Find where the given text appears and provide that cell's center as (X, Y) coordinate. 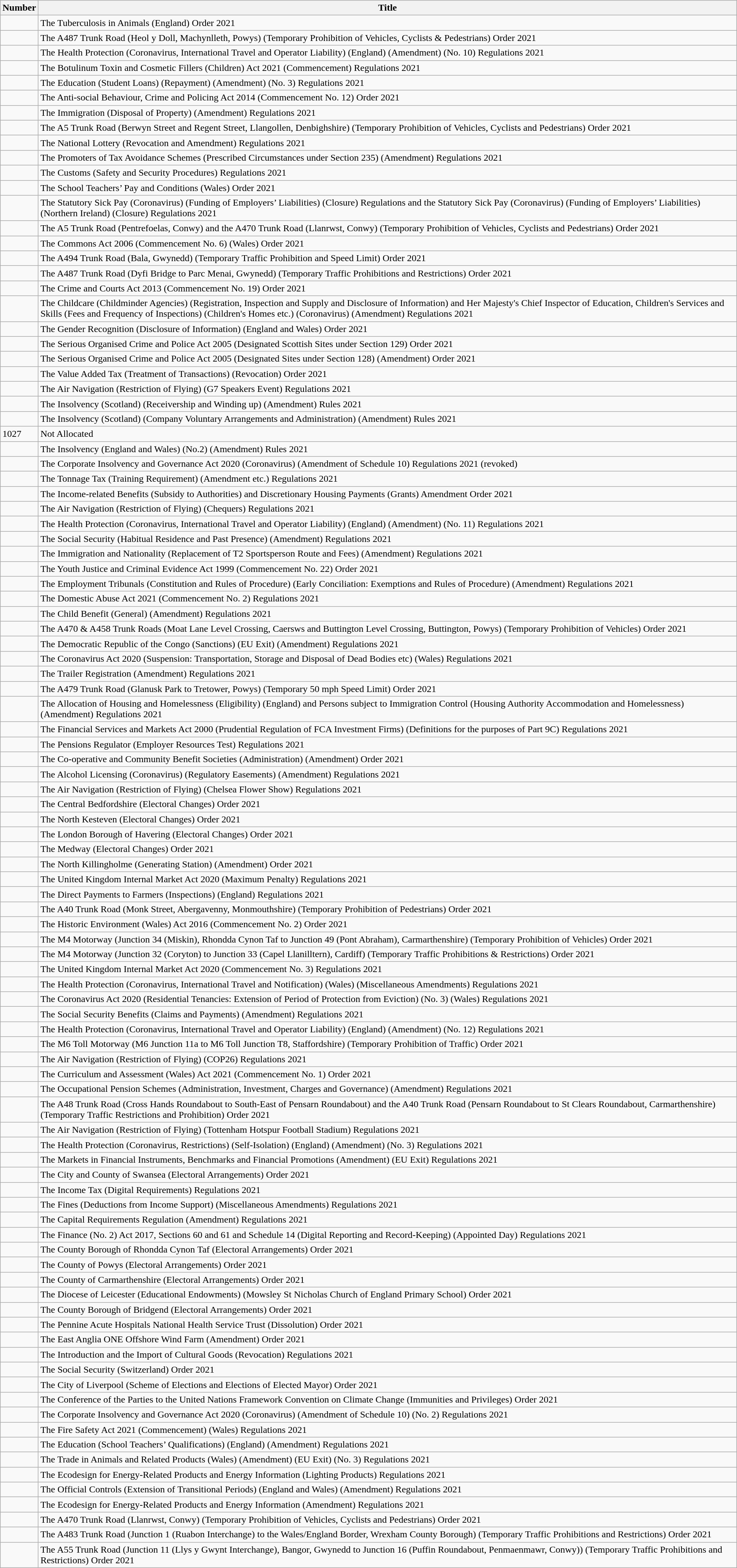
The Ecodesign for Energy-Related Products and Energy Information (Amendment) Regulations 2021 (387, 1505)
The Health Protection (Coronavirus, Restrictions) (Self-Isolation) (England) (Amendment) (No. 3) Regulations 2021 (387, 1145)
The Diocese of Leicester (Educational Endowments) (Mowsley St Nicholas Church of England Primary School) Order 2021 (387, 1295)
Not Allocated (387, 434)
The Pennine Acute Hospitals National Health Service Trust (Dissolution) Order 2021 (387, 1325)
The Social Security (Switzerland) Order 2021 (387, 1369)
The North Kesteven (Electoral Changes) Order 2021 (387, 819)
The A470 Trunk Road (Llanrwst, Conwy) (Temporary Prohibition of Vehicles, Cyclists and Pedestrians) Order 2021 (387, 1520)
The Markets in Financial Instruments, Benchmarks and Financial Promotions (Amendment) (EU Exit) Regulations 2021 (387, 1160)
The M4 Motorway (Junction 32 (Coryton) to Junction 33 (Capel Llanilltern), Cardiff) (Temporary Traffic Prohibitions & Restrictions) Order 2021 (387, 954)
The City of Liverpool (Scheme of Elections and Elections of Elected Mayor) Order 2021 (387, 1384)
The Ecodesign for Energy-Related Products and Energy Information (Lighting Products) Regulations 2021 (387, 1475)
The National Lottery (Revocation and Amendment) Regulations 2021 (387, 143)
The Social Security Benefits (Claims and Payments) (Amendment) Regulations 2021 (387, 1014)
The M6 Toll Motorway (M6 Junction 11a to M6 Toll Junction T8, Staffordshire) (Temporary Prohibition of Traffic) Order 2021 (387, 1044)
The A494 Trunk Road (Bala, Gwynedd) (Temporary Traffic Prohibition and Speed Limit) Order 2021 (387, 258)
The Conference of the Parties to the United Nations Framework Convention on Climate Change (Immunities and Privileges) Order 2021 (387, 1399)
The Botulinum Toxin and Cosmetic Fillers (Children) Act 2021 (Commencement) Regulations 2021 (387, 68)
The Air Navigation (Restriction of Flying) (Tottenham Hotspur Football Stadium) Regulations 2021 (387, 1130)
The Tonnage Tax (Training Requirement) (Amendment etc.) Regulations 2021 (387, 479)
The Alcohol Licensing (Coronavirus) (Regulatory Easements) (Amendment) Regulations 2021 (387, 774)
The Anti-social Behaviour, Crime and Policing Act 2014 (Commencement No. 12) Order 2021 (387, 98)
The Youth Justice and Criminal Evidence Act 1999 (Commencement No. 22) Order 2021 (387, 569)
The Coronavirus Act 2020 (Residential Tenancies: Extension of Period of Protection from Eviction) (No. 3) (Wales) Regulations 2021 (387, 999)
The Air Navigation (Restriction of Flying) (G7 Speakers Event) Regulations 2021 (387, 389)
The Coronavirus Act 2020 (Suspension: Transportation, Storage and Disposal of Dead Bodies etc) (Wales) Regulations 2021 (387, 659)
The Direct Payments to Farmers (Inspections) (England) Regulations 2021 (387, 894)
The Air Navigation (Restriction of Flying) (COP26) Regulations 2021 (387, 1059)
The Customs (Safety and Security Procedures) Regulations 2021 (387, 173)
The City and County of Swansea (Electoral Arrangements) Order 2021 (387, 1175)
The Medway (Electoral Changes) Order 2021 (387, 849)
The Fines (Deductions from Income Support) (Miscellaneous Amendments) Regulations 2021 (387, 1205)
Title (387, 8)
The Curriculum and Assessment (Wales) Act 2021 (Commencement No. 1) Order 2021 (387, 1074)
The Official Controls (Extension of Transitional Periods) (England and Wales) (Amendment) Regulations 2021 (387, 1490)
The Health Protection (Coronavirus, International Travel and Operator Liability) (England) (Amendment) (No. 12) Regulations 2021 (387, 1029)
The Gender Recognition (Disclosure of Information) (England and Wales) Order 2021 (387, 329)
The Value Added Tax (Treatment of Transactions) (Revocation) Order 2021 (387, 374)
The Occupational Pension Schemes (Administration, Investment, Charges and Governance) (Amendment) Regulations 2021 (387, 1089)
The Income-related Benefits (Subsidy to Authorities) and Discretionary Housing Payments (Grants) Amendment Order 2021 (387, 494)
The Trade in Animals and Related Products (Wales) (Amendment) (EU Exit) (No. 3) Regulations 2021 (387, 1460)
Number (19, 8)
The Immigration and Nationality (Replacement of T2 Sportsperson Route and Fees) (Amendment) Regulations 2021 (387, 554)
The Trailer Registration (Amendment) Regulations 2021 (387, 674)
The North Killingholme (Generating Station) (Amendment) Order 2021 (387, 864)
The Air Navigation (Restriction of Flying) (Chequers) Regulations 2021 (387, 509)
The County Borough of Bridgend (Electoral Arrangements) Order 2021 (387, 1310)
The East Anglia ONE Offshore Wind Farm (Amendment) Order 2021 (387, 1340)
The Democratic Republic of the Congo (Sanctions) (EU Exit) (Amendment) Regulations 2021 (387, 644)
The Income Tax (Digital Requirements) Regulations 2021 (387, 1190)
The County of Carmarthenshire (Electoral Arrangements) Order 2021 (387, 1280)
The County Borough of Rhondda Cynon Taf (Electoral Arrangements) Order 2021 (387, 1250)
The Air Navigation (Restriction of Flying) (Chelsea Flower Show) Regulations 2021 (387, 789)
The Immigration (Disposal of Property) (Amendment) Regulations 2021 (387, 113)
The Central Bedfordshire (Electoral Changes) Order 2021 (387, 804)
The Introduction and the Import of Cultural Goods (Revocation) Regulations 2021 (387, 1355)
The A40 Trunk Road (Monk Street, Abergavenny, Monmouthshire) (Temporary Prohibition of Pedestrians) Order 2021 (387, 909)
The Child Benefit (General) (Amendment) Regulations 2021 (387, 614)
The A479 Trunk Road (Glanusk Park to Tretower, Powys) (Temporary 50 mph Speed Limit) Order 2021 (387, 689)
The Insolvency (Scotland) (Receivership and Winding up) (Amendment) Rules 2021 (387, 404)
The Education (Student Loans) (Repayment) (Amendment) (No. 3) Regulations 2021 (387, 83)
The Tuberculosis in Animals (England) Order 2021 (387, 23)
The A487 Trunk Road (Heol y Doll, Machynlleth, Powys) (Temporary Prohibition of Vehicles, Cyclists & Pedestrians) Order 2021 (387, 38)
The Finance (No. 2) Act 2017, Sections 60 and 61 and Schedule 14 (Digital Reporting and Record-Keeping) (Appointed Day) Regulations 2021 (387, 1235)
The Historic Environment (Wales) Act 2016 (Commencement No. 2) Order 2021 (387, 924)
The Serious Organised Crime and Police Act 2005 (Designated Sites under Section 128) (Amendment) Order 2021 (387, 359)
The Commons Act 2006 (Commencement No. 6) (Wales) Order 2021 (387, 243)
The Education (School Teachers’ Qualifications) (England) (Amendment) Regulations 2021 (387, 1445)
The Employment Tribunals (Constitution and Rules of Procedure) (Early Conciliation: Exemptions and Rules of Procedure) (Amendment) Regulations 2021 (387, 584)
The Corporate Insolvency and Governance Act 2020 (Coronavirus) (Amendment of Schedule 10) Regulations 2021 (revoked) (387, 464)
The Social Security (Habitual Residence and Past Presence) (Amendment) Regulations 2021 (387, 539)
The Health Protection (Coronavirus, International Travel and Operator Liability) (England) (Amendment) (No. 11) Regulations 2021 (387, 524)
The Corporate Insolvency and Governance Act 2020 (Coronavirus) (Amendment of Schedule 10) (No. 2) Regulations 2021 (387, 1414)
The Co-operative and Community Benefit Societies (Administration) (Amendment) Order 2021 (387, 759)
1027 (19, 434)
The London Borough of Havering (Electoral Changes) Order 2021 (387, 834)
The Health Protection (Coronavirus, International Travel and Operator Liability) (England) (Amendment) (No. 10) Regulations 2021 (387, 53)
The A487 Trunk Road (Dyfi Bridge to Parc Menai, Gwynedd) (Temporary Traffic Prohibitions and Restrictions) Order 2021 (387, 273)
The Serious Organised Crime and Police Act 2005 (Designated Scottish Sites under Section 129) Order 2021 (387, 344)
The Domestic Abuse Act 2021 (Commencement No. 2) Regulations 2021 (387, 599)
The United Kingdom Internal Market Act 2020 (Commencement No. 3) Regulations 2021 (387, 969)
The Pensions Regulator (Employer Resources Test) Regulations 2021 (387, 744)
The Capital Requirements Regulation (Amendment) Regulations 2021 (387, 1220)
The County of Powys (Electoral Arrangements) Order 2021 (387, 1265)
The Crime and Courts Act 2013 (Commencement No. 19) Order 2021 (387, 288)
The Insolvency (England and Wales) (No.2) (Amendment) Rules 2021 (387, 449)
The United Kingdom Internal Market Act 2020 (Maximum Penalty) Regulations 2021 (387, 879)
The Insolvency (Scotland) (Company Voluntary Arrangements and Administration) (Amendment) Rules 2021 (387, 419)
The School Teachers’ Pay and Conditions (Wales) Order 2021 (387, 188)
The Fire Safety Act 2021 (Commencement) (Wales) Regulations 2021 (387, 1429)
The Health Protection (Coronavirus, International Travel and Notification) (Wales) (Miscellaneous Amendments) Regulations 2021 (387, 984)
The Promoters of Tax Avoidance Schemes (Prescribed Circumstances under Section 235) (Amendment) Regulations 2021 (387, 158)
